Output the [X, Y] coordinate of the center of the cell containing the given text.  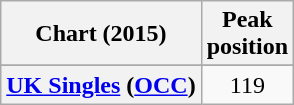
UK Singles (OCC) [101, 85]
Peakposition [247, 34]
Chart (2015) [101, 34]
119 [247, 85]
